Provide the [X, Y] coordinate of the cell's center where the given text is located.  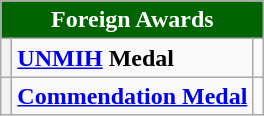
Commendation Medal [132, 96]
UNMIH Medal [132, 58]
Foreign Awards [132, 20]
